Locate the cell with the specified text and output its [X, Y] center coordinate. 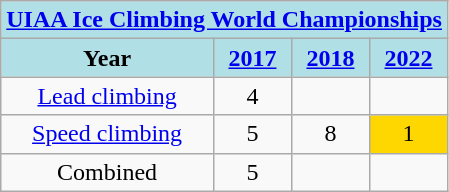
2022 [408, 58]
2018 [330, 58]
Lead climbing [108, 96]
8 [330, 134]
4 [252, 96]
Speed climbing [108, 134]
Combined [108, 172]
2017 [252, 58]
1 [408, 134]
UIAA Ice Climbing World Championships [224, 20]
Year [108, 58]
